Determine the [X, Y] coordinate at the center of the cell enclosing the given text.  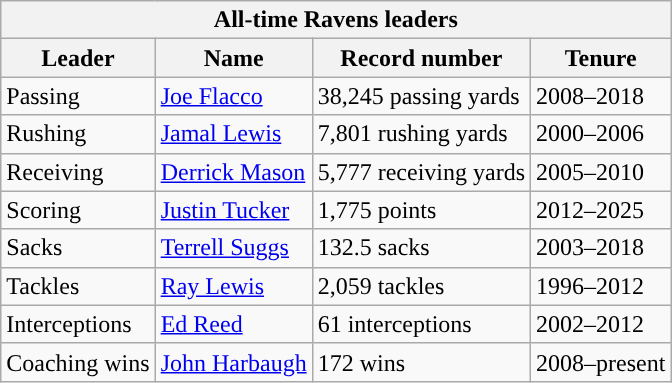
2005–2010 [601, 172]
Receiving [78, 172]
Derrick Mason [234, 172]
Sacks [78, 248]
2008–present [601, 362]
5,777 receiving yards [421, 172]
2000–2006 [601, 134]
Justin Tucker [234, 210]
2003–2018 [601, 248]
2002–2012 [601, 324]
Scoring [78, 210]
Jamal Lewis [234, 134]
172 wins [421, 362]
All-time Ravens leaders [336, 20]
2008–2018 [601, 96]
Name [234, 58]
1996–2012 [601, 286]
Ed Reed [234, 324]
61 interceptions [421, 324]
7,801 rushing yards [421, 134]
Rushing [78, 134]
Record number [421, 58]
38,245 passing yards [421, 96]
2,059 tackles [421, 286]
Tenure [601, 58]
Leader [78, 58]
Interceptions [78, 324]
Passing [78, 96]
John Harbaugh [234, 362]
132.5 sacks [421, 248]
Ray Lewis [234, 286]
Tackles [78, 286]
Coaching wins [78, 362]
Terrell Suggs [234, 248]
1,775 points [421, 210]
Joe Flacco [234, 96]
2012–2025 [601, 210]
